Locate the cell with the specified text and output its (X, Y) center coordinate. 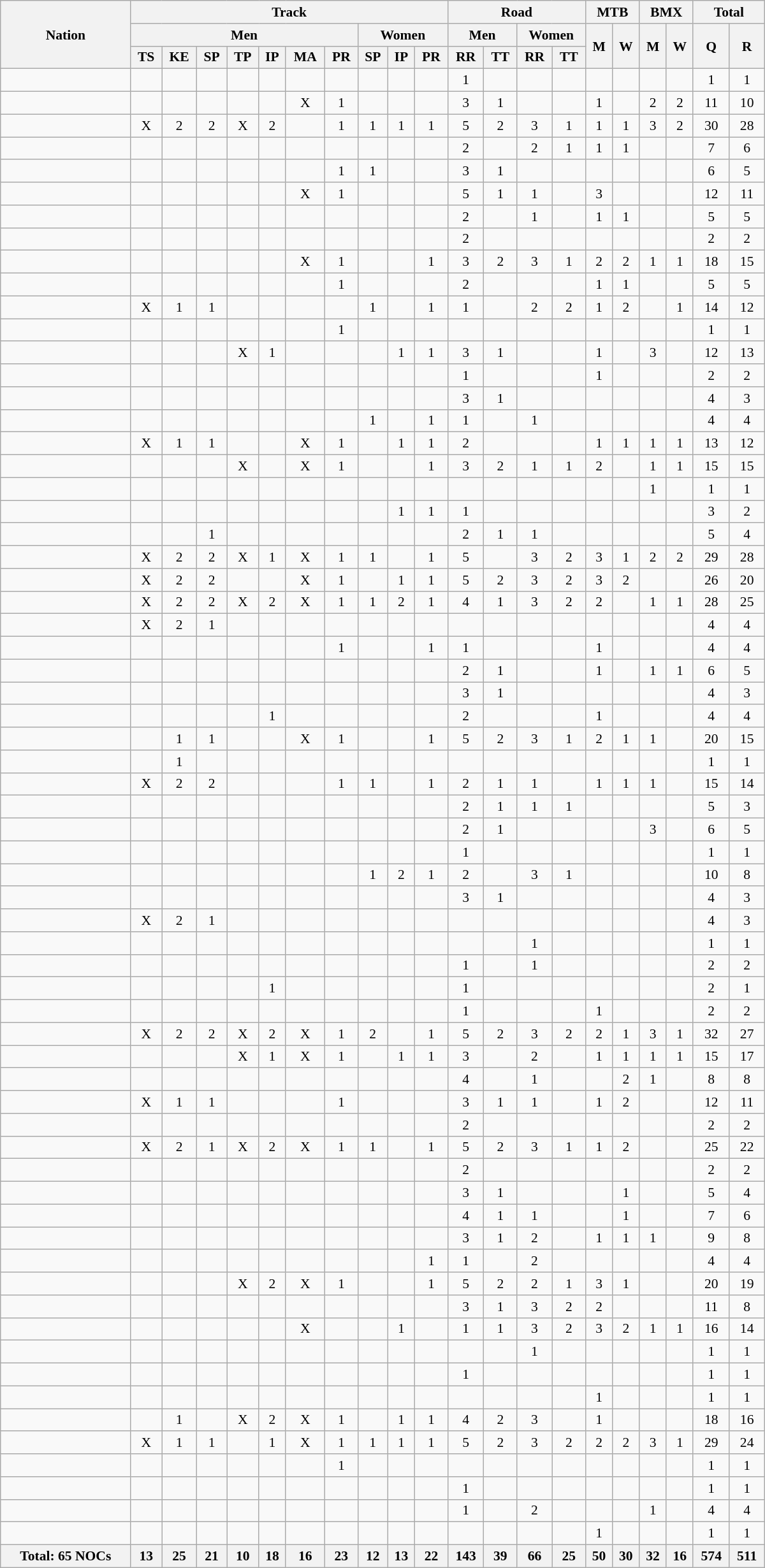
23 (341, 1557)
TS (147, 57)
KE (180, 57)
66 (534, 1557)
27 (747, 1034)
574 (711, 1557)
9 (711, 1238)
Q (711, 46)
26 (711, 580)
511 (747, 1557)
R (747, 46)
17 (747, 1057)
Nation (66, 34)
Road (516, 12)
50 (599, 1557)
39 (500, 1557)
24 (747, 1443)
Total: 65 NOCs (66, 1557)
21 (212, 1557)
MA (305, 57)
19 (747, 1284)
Total (729, 12)
BMX (666, 12)
TP (243, 57)
MTB (612, 12)
Track (289, 12)
143 (465, 1557)
